Return (X, Y) of the center of cell containing provided text 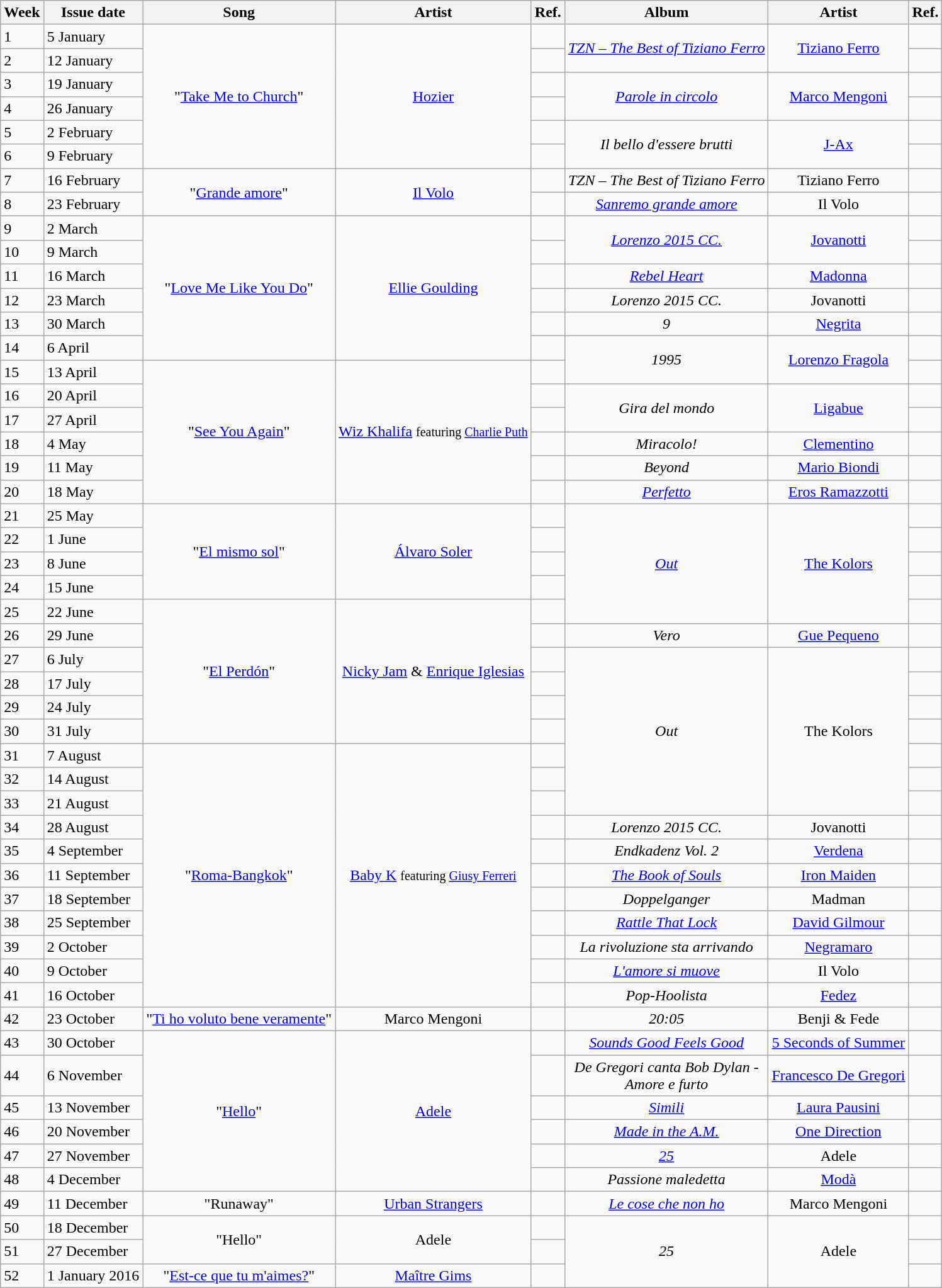
19 January (93, 84)
Fedez (838, 995)
20 (22, 492)
51 (22, 1251)
12 (22, 300)
23 February (93, 204)
7 (22, 180)
28 August (93, 827)
16 (22, 396)
Lorenzo Fragola (838, 360)
9 March (93, 252)
26 (22, 635)
9 February (93, 156)
Nicky Jam & Enrique Iglesias (434, 671)
43 (22, 1042)
11 December (93, 1204)
4 May (93, 444)
24 (22, 587)
Song (239, 13)
2 February (93, 132)
31 (22, 755)
L'amore si muove (666, 971)
20:05 (666, 1019)
39 (22, 947)
7 August (93, 755)
"Est-ce que tu m'aimes?" (239, 1275)
41 (22, 995)
27 (22, 659)
26 January (93, 108)
19 (22, 468)
25 May (93, 516)
Perfetto (666, 492)
2 October (93, 947)
45 (22, 1108)
9 October (93, 971)
5 Seconds of Summer (838, 1042)
37 (22, 899)
31 July (93, 732)
29 (22, 708)
30 October (93, 1042)
Week (22, 13)
2 (22, 60)
Parole in circolo (666, 96)
29 June (93, 635)
Madonna (838, 276)
"Take Me to Church" (239, 96)
23 October (93, 1019)
17 July (93, 683)
16 March (93, 276)
"El Perdón" (239, 671)
32 (22, 779)
13 November (93, 1108)
17 (22, 420)
27 November (93, 1156)
8 (22, 204)
18 May (93, 492)
22 June (93, 611)
Laura Pausini (838, 1108)
15 June (93, 587)
Hozier (434, 96)
35 (22, 851)
34 (22, 827)
Negramaro (838, 947)
10 (22, 252)
Gira del mondo (666, 408)
28 (22, 683)
48 (22, 1180)
Sounds Good Feels Good (666, 1042)
22 (22, 539)
"El mismo sol" (239, 551)
Iron Maiden (838, 875)
27 December (93, 1251)
Made in the A.M. (666, 1132)
1995 (666, 360)
24 July (93, 708)
20 November (93, 1132)
16 February (93, 180)
11 May (93, 468)
38 (22, 923)
1 January 2016 (93, 1275)
2 March (93, 228)
16 October (93, 995)
18 December (93, 1228)
49 (22, 1204)
44 (22, 1075)
30 (22, 732)
Baby K featuring Giusy Ferreri (434, 875)
De Gregori canta Bob Dylan - Amore e furto (666, 1075)
Issue date (93, 13)
Beyond (666, 468)
Benji & Fede (838, 1019)
47 (22, 1156)
23 (22, 563)
La rivoluzione sta arrivando (666, 947)
42 (22, 1019)
50 (22, 1228)
11 September (93, 875)
14 August (93, 779)
21 August (93, 803)
Vero (666, 635)
6 (22, 156)
Álvaro Soler (434, 551)
Gue Pequeno (838, 635)
Endkadenz Vol. 2 (666, 851)
"Runaway" (239, 1204)
18 (22, 444)
13 April (93, 372)
Francesco De Gregori (838, 1075)
Passione maledetta (666, 1180)
15 (22, 372)
33 (22, 803)
Ligabue (838, 408)
36 (22, 875)
52 (22, 1275)
4 September (93, 851)
Rattle That Lock (666, 923)
6 April (93, 348)
"Grande amore" (239, 192)
Album (666, 13)
Le cose che non ho (666, 1204)
3 (22, 84)
1 (22, 37)
Verdena (838, 851)
6 November (93, 1075)
The Book of Souls (666, 875)
Doppelganger (666, 899)
Madman (838, 899)
One Direction (838, 1132)
David Gilmour (838, 923)
6 July (93, 659)
"See You Again" (239, 432)
Maître Gims (434, 1275)
Urban Strangers (434, 1204)
5 (22, 132)
4 (22, 108)
13 (22, 324)
25 September (93, 923)
14 (22, 348)
4 December (93, 1180)
1 June (93, 539)
27 April (93, 420)
21 (22, 516)
Simili (666, 1108)
Miracolo! (666, 444)
Negrita (838, 324)
Wiz Khalifa featuring Charlie Puth (434, 432)
20 April (93, 396)
12 January (93, 60)
J-Ax (838, 144)
"Love Me Like You Do" (239, 288)
"Roma-Bangkok" (239, 875)
Pop-Hoolista (666, 995)
Eros Ramazzotti (838, 492)
23 March (93, 300)
Il bello d'essere brutti (666, 144)
Ellie Goulding (434, 288)
46 (22, 1132)
8 June (93, 563)
30 March (93, 324)
"Ti ho voluto bene veramente" (239, 1019)
Modà (838, 1180)
11 (22, 276)
Mario Biondi (838, 468)
Clementino (838, 444)
40 (22, 971)
Rebel Heart (666, 276)
Sanremo grande amore (666, 204)
18 September (93, 899)
5 January (93, 37)
